Scan for the cell matching the given text and deliver its [X, Y] coordinate at center. 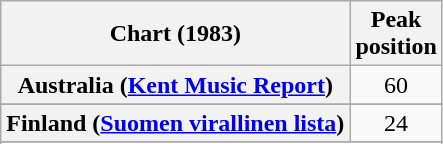
24 [396, 123]
Australia (Kent Music Report) [176, 85]
Finland (Suomen virallinen lista) [176, 123]
Chart (1983) [176, 34]
60 [396, 85]
Peakposition [396, 34]
